Identify which cell holds the provided text, then report its (x, y) central coordinate. 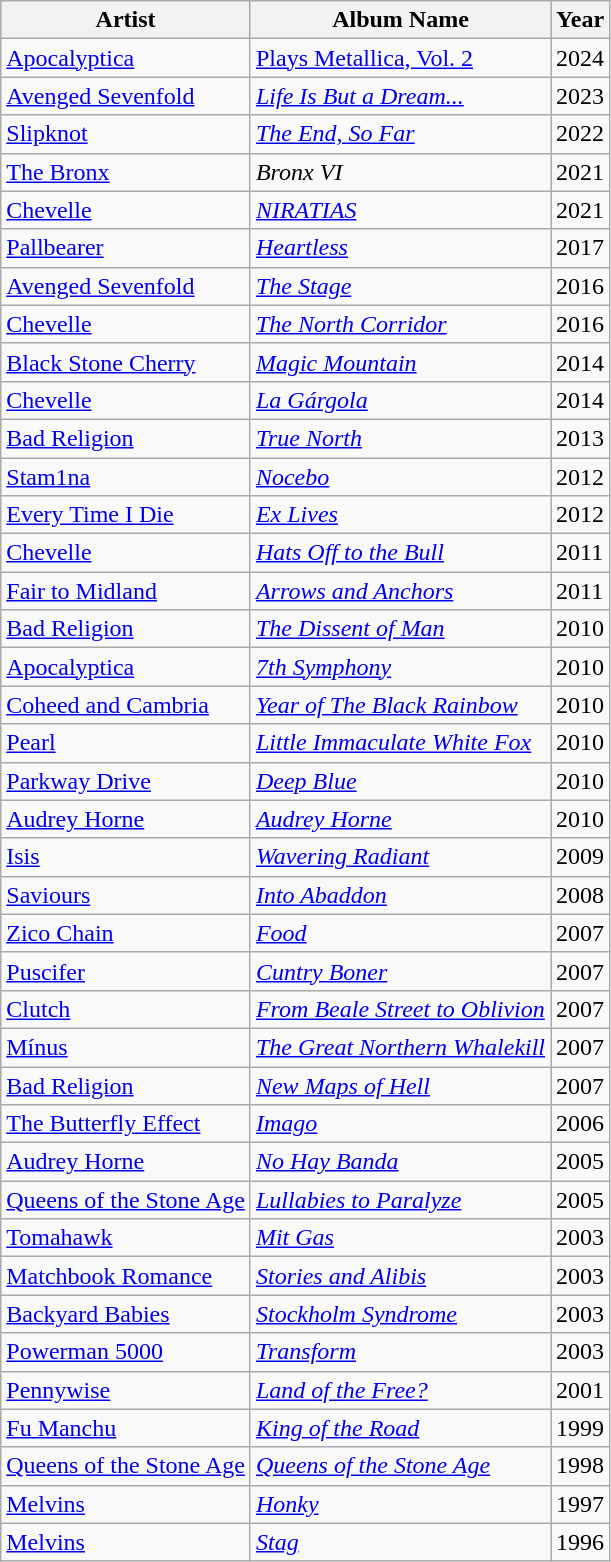
Stag (400, 1542)
2001 (580, 1390)
The Dissent of Man (400, 629)
Imago (400, 1124)
Isis (126, 857)
2008 (580, 895)
Cuntry Boner (400, 971)
Puscifer (126, 971)
Nocebo (400, 477)
NIRATIAS (400, 210)
Bronx VI (400, 172)
The Great Northern Whalekill (400, 1047)
2017 (580, 248)
Magic Mountain (400, 362)
Saviours (126, 895)
Album Name (400, 20)
La Gárgola (400, 400)
The North Corridor (400, 324)
Deep Blue (400, 781)
From Beale Street to Oblivion (400, 1009)
2013 (580, 438)
Lullabies to Paralyze (400, 1200)
True North (400, 438)
Parkway Drive (126, 781)
Stories and Alibis (400, 1276)
The Butterfly Effect (126, 1124)
The Stage (400, 286)
The Bronx (126, 172)
Slipknot (126, 134)
New Maps of Hell (400, 1085)
Life Is But a Dream... (400, 96)
Coheed and Cambria (126, 705)
Powerman 5000 (126, 1352)
Transform (400, 1352)
2006 (580, 1124)
Artist (126, 20)
King of the Road (400, 1428)
Fu Manchu (126, 1428)
Heartless (400, 248)
Clutch (126, 1009)
7th Symphony (400, 667)
Backyard Babies (126, 1314)
1999 (580, 1428)
Pennywise (126, 1390)
Zico Chain (126, 933)
1997 (580, 1504)
Black Stone Cherry (126, 362)
Mínus (126, 1047)
2022 (580, 134)
Wavering Radiant (400, 857)
Hats Off to the Bull (400, 553)
Into Abaddon (400, 895)
No Hay Banda (400, 1162)
1998 (580, 1466)
Pearl (126, 743)
Stockholm Syndrome (400, 1314)
2024 (580, 58)
Mit Gas (400, 1238)
Stam1na (126, 477)
Pallbearer (126, 248)
Year (580, 20)
Plays Metallica, Vol. 2 (400, 58)
The End, So Far (400, 134)
Honky (400, 1504)
Ex Lives (400, 515)
Year of The Black Rainbow (400, 705)
1996 (580, 1542)
Fair to Midland (126, 591)
Food (400, 933)
Land of the Free? (400, 1390)
2023 (580, 96)
Every Time I Die (126, 515)
Tomahawk (126, 1238)
2009 (580, 857)
Little Immaculate White Fox (400, 743)
Arrows and Anchors (400, 591)
Matchbook Romance (126, 1276)
